Pinpoint the cell where the given text exists, returning its [X, Y] midpoint coordinate. 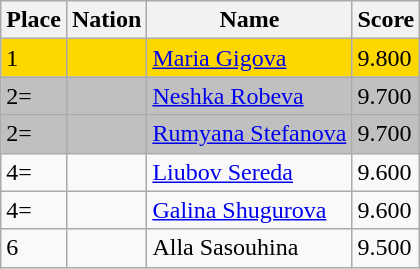
9.500 [386, 248]
1 [34, 58]
6 [34, 248]
Score [386, 20]
Liubov Sereda [250, 172]
Name [250, 20]
Nation [106, 20]
9.800 [386, 58]
Rumyana Stefanova [250, 134]
Maria Gigova [250, 58]
Alla Sasouhina [250, 248]
Place [34, 20]
Neshka Robeva [250, 96]
Galina Shugurova [250, 210]
